Capture the cell that displays the provided text and extract its (X, Y) central coordinate. 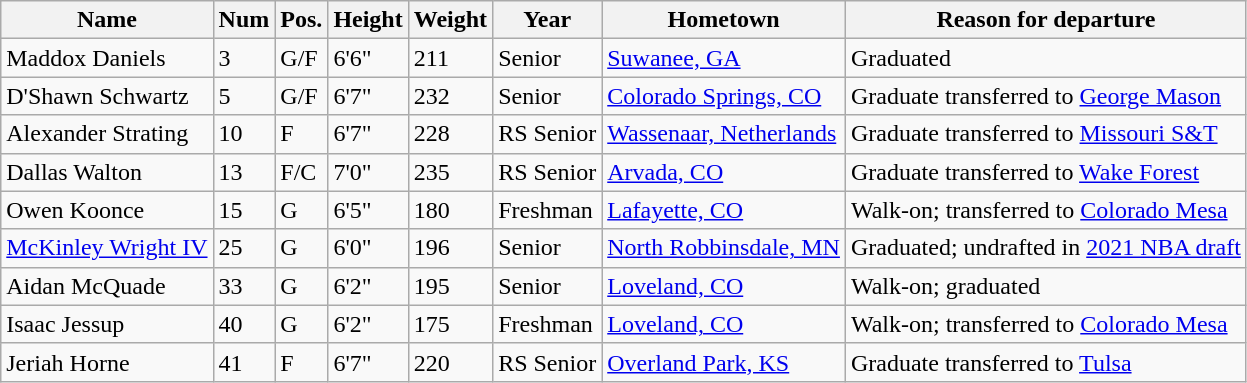
33 (244, 286)
Maddox Daniels (107, 58)
Year (548, 20)
10 (244, 134)
Aidan McQuade (107, 286)
211 (450, 58)
Name (107, 20)
Suwanee, GA (724, 58)
Graduated (1046, 58)
228 (450, 134)
232 (450, 96)
McKinley Wright IV (107, 248)
5 (244, 96)
Reason for departure (1046, 20)
D'Shawn Schwartz (107, 96)
Hometown (724, 20)
North Robbinsdale, MN (724, 248)
Owen Koonce (107, 210)
Graduate transferred to Wake Forest (1046, 172)
Weight (450, 20)
Overland Park, KS (724, 362)
40 (244, 324)
Jeriah Horne (107, 362)
Alexander Strating (107, 134)
Colorado Springs, CO (724, 96)
Height (368, 20)
6'5" (368, 210)
41 (244, 362)
196 (450, 248)
Lafayette, CO (724, 210)
3 (244, 58)
195 (450, 286)
25 (244, 248)
F/C (302, 172)
180 (450, 210)
6'0" (368, 248)
Walk-on; graduated (1046, 286)
Graduated; undrafted in 2021 NBA draft (1046, 248)
175 (450, 324)
Graduate transferred to Missouri S&T (1046, 134)
15 (244, 210)
Graduate transferred to Tulsa (1046, 362)
Graduate transferred to George Mason (1046, 96)
Pos. (302, 20)
7'0" (368, 172)
Arvada, CO (724, 172)
Dallas Walton (107, 172)
Wassenaar, Netherlands (724, 134)
Isaac Jessup (107, 324)
13 (244, 172)
235 (450, 172)
220 (450, 362)
Num (244, 20)
6'6" (368, 58)
